For the text-containing cell, return its midpoint in (x, y) coordinate format. 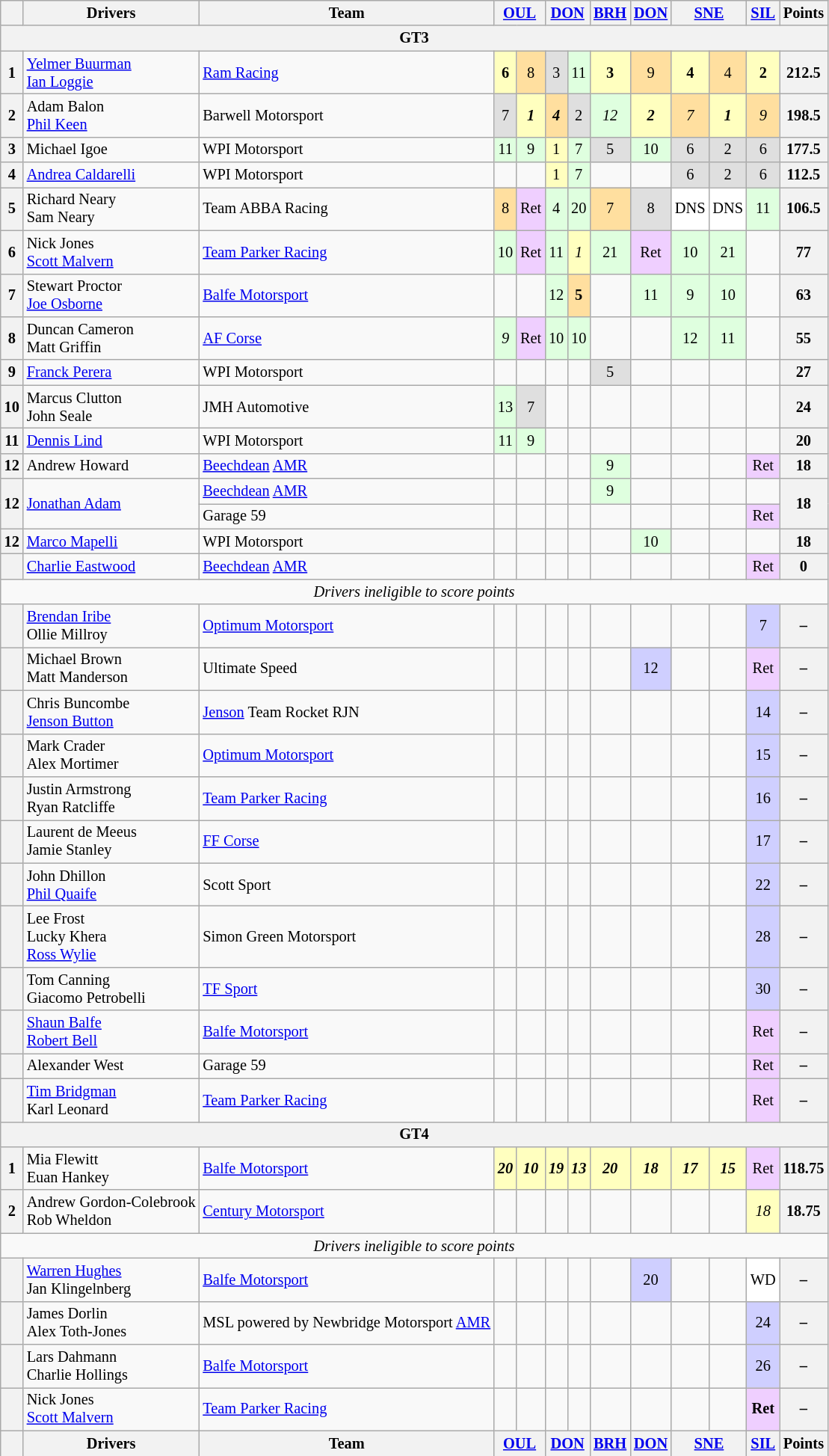
Chris Buncombe Jenson Button (111, 712)
Duncan Cameron Matt Griffin (111, 338)
JMH Automotive (347, 407)
Shaun Balfe Robert Bell (111, 1032)
Mark Crader Alex Mortimer (111, 755)
GT3 (414, 38)
18.75 (804, 1211)
27 (804, 372)
John Dhillon Phil Quaife (111, 885)
63 (804, 295)
Tom Canning Giacomo Petrobelli (111, 989)
112.5 (804, 175)
Marcus Clutton John Seale (111, 407)
55 (804, 338)
19 (556, 1168)
Ultimate Speed (347, 669)
Tim Bridgman Karl Leonard (111, 1100)
Adam Balon Phil Keen (111, 115)
Yelmer Buurman Ian Loggie (111, 73)
MSL powered by Newbridge Motorsport AMR (347, 1323)
FF Corse (347, 841)
WD (763, 1280)
Laurent de Meeus Jamie Stanley (111, 841)
118.75 (804, 1168)
212.5 (804, 73)
77 (804, 252)
Simon Green Motorsport (347, 936)
Team ABBA Racing (347, 209)
0 (804, 566)
Justin Armstrong Ryan Ratcliffe (111, 798)
26 (763, 1366)
Dennis Lind (111, 440)
Franck Perera (111, 372)
Michael Igoe (111, 150)
Stewart Proctor Joe Osborne (111, 295)
Michael Brown Matt Manderson (111, 669)
Lars Dahmann Charlie Hollings (111, 1366)
28 (763, 936)
Scott Sport (347, 885)
30 (763, 989)
Andrea Caldarelli (111, 175)
TF Sport (347, 989)
Brendan Iribe Ollie Millroy (111, 626)
16 (763, 798)
106.5 (804, 209)
Alexander West (111, 1066)
Barwell Motorsport (347, 115)
Century Motorsport (347, 1211)
Warren Hughes Jan Klingelnberg (111, 1280)
22 (763, 885)
177.5 (804, 150)
GT4 (414, 1134)
14 (763, 712)
Jenson Team Rocket RJN (347, 712)
Ram Racing (347, 73)
Andrew Howard (111, 466)
Charlie Eastwood (111, 566)
198.5 (804, 115)
James Dorlin Alex Toth-Jones (111, 1323)
Andrew Gordon-Colebrook Rob Wheldon (111, 1211)
Mia Flewitt Euan Hankey (111, 1168)
Lee Frost Lucky Khera Ross Wylie (111, 936)
Marco Mapelli (111, 541)
Jonathan Adam (111, 504)
Richard Neary Sam Neary (111, 209)
AF Corse (347, 338)
